Output the [x, y] coordinate of the center of the cell containing the given text.  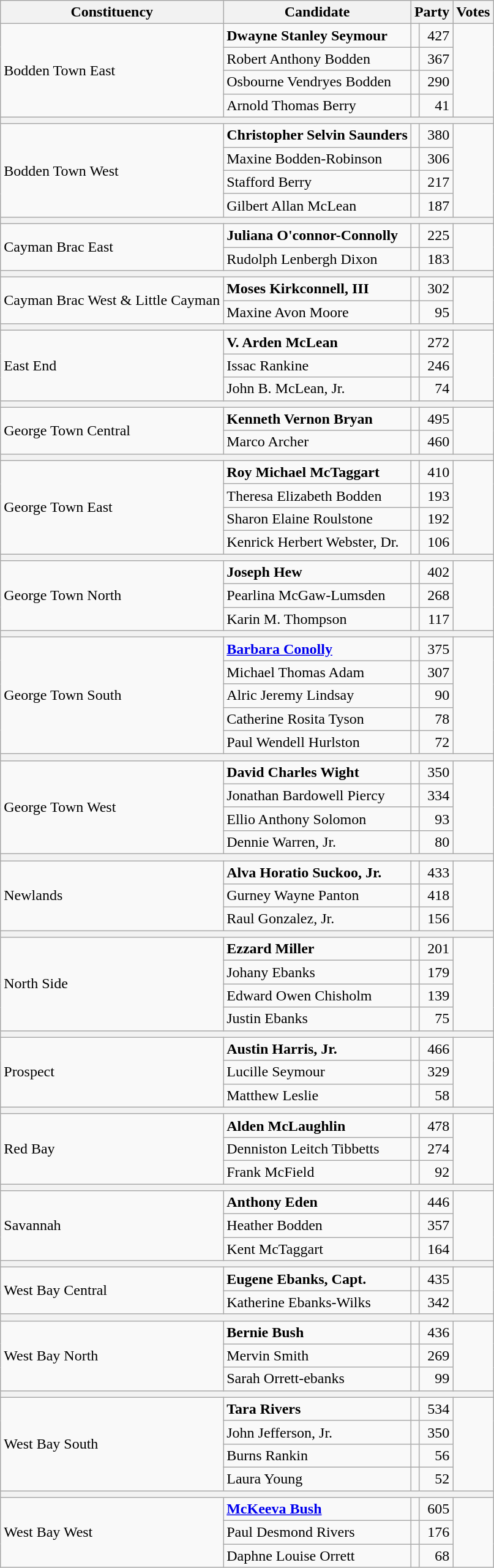
75 [436, 1019]
Kenneth Vernon Bryan [317, 419]
201 [436, 949]
Anthony Eden [317, 1202]
402 [436, 572]
410 [436, 472]
Raul Gonzalez, Jr. [317, 919]
418 [436, 896]
Barbara Conolly [317, 649]
290 [436, 82]
West Bay South [112, 1444]
106 [436, 542]
John B. McLean, Jr. [317, 389]
Cayman Brac West & Little Cayman [112, 301]
Heather Bodden [317, 1226]
George Town Central [112, 430]
74 [436, 389]
Prospect [112, 1072]
Denniston Leitch Tibbetts [317, 1149]
156 [436, 919]
Gurney Wayne Panton [317, 896]
436 [436, 1332]
225 [436, 235]
Michael Thomas Adam [317, 672]
Johany Ebanks [317, 972]
Arnold Thomas Berry [317, 105]
George Town South [112, 696]
164 [436, 1249]
Theresa Elizabeth Bodden [317, 495]
Moses Kirkconnell, III [317, 289]
Dwayne Stanley Seymour [317, 36]
Katherine Ebanks-Wilks [317, 1302]
Pearlina McGaw-Lumsden [317, 596]
187 [436, 205]
John Jefferson, Jr. [317, 1432]
Votes [473, 12]
68 [436, 1556]
Dennie Warren, Jr. [317, 842]
Christopher Selvin Saunders [317, 135]
375 [436, 649]
80 [436, 842]
193 [436, 495]
Burns Rankin [317, 1455]
Matthew Leslie [317, 1095]
Edward Owen Chisholm [317, 996]
246 [436, 366]
George Town East [112, 507]
90 [436, 696]
99 [436, 1379]
179 [436, 972]
Justin Ebanks [317, 1019]
Bodden Town West [112, 170]
478 [436, 1125]
Mervin Smith [317, 1356]
Jonathan Bardowell Piercy [317, 795]
139 [436, 996]
41 [436, 105]
329 [436, 1072]
274 [436, 1149]
Austin Harris, Jr. [317, 1049]
466 [436, 1049]
West Bay West [112, 1532]
Stafford Berry [317, 182]
367 [436, 59]
Alden McLaughlin [317, 1125]
Sarah Orrett-ebanks [317, 1379]
McKeeva Bush [317, 1509]
Maxine Bodden-Robinson [317, 159]
Sharon Elaine Roulstone [317, 519]
183 [436, 259]
95 [436, 312]
Party [432, 12]
Lucille Seymour [317, 1072]
Karin M. Thompson [317, 619]
Candidate [317, 12]
Juliana O'connor-Connolly [317, 235]
Red Bay [112, 1149]
Ellio Anthony Solomon [317, 819]
433 [436, 872]
North Side [112, 984]
Catherine Rosita Tyson [317, 719]
David Charles Wight [317, 772]
Rudolph Lenbergh Dixon [317, 259]
West Bay North [112, 1356]
78 [436, 719]
Laura Young [317, 1479]
Alric Jeremy Lindsay [317, 696]
Maxine Avon Moore [317, 312]
Kent McTaggart [317, 1249]
George Town West [112, 807]
Daphne Louise Orrett [317, 1556]
268 [436, 596]
306 [436, 159]
Gilbert Allan McLean [317, 205]
Alva Horatio Suckoo, Jr. [317, 872]
117 [436, 619]
Kenrick Herbert Webster, Dr. [317, 542]
605 [436, 1509]
Savannah [112, 1226]
56 [436, 1455]
Robert Anthony Bodden [317, 59]
Paul Wendell Hurlston [317, 742]
Roy Michael McTaggart [317, 472]
Ezzard Miller [317, 949]
Bodden Town East [112, 70]
Osbourne Vendryes Bodden [317, 82]
357 [436, 1226]
176 [436, 1532]
446 [436, 1202]
93 [436, 819]
52 [436, 1479]
Issac Rankine [317, 366]
58 [436, 1095]
East End [112, 366]
92 [436, 1172]
Joseph Hew [317, 572]
302 [436, 289]
495 [436, 419]
Paul Desmond Rivers [317, 1532]
V. Arden McLean [317, 342]
Bernie Bush [317, 1332]
217 [436, 182]
380 [436, 135]
Eugene Ebanks, Capt. [317, 1279]
George Town North [112, 596]
72 [436, 742]
Marco Archer [317, 442]
Constituency [112, 12]
435 [436, 1279]
427 [436, 36]
342 [436, 1302]
307 [436, 672]
Cayman Brac East [112, 247]
334 [436, 795]
West Bay Central [112, 1291]
Tara Rivers [317, 1409]
Frank McField [317, 1172]
272 [436, 342]
269 [436, 1356]
192 [436, 519]
460 [436, 442]
534 [436, 1409]
Newlands [112, 896]
